Find where the given text appears and provide that cell's center as (X, Y) coordinate. 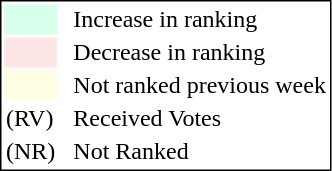
Received Votes (200, 119)
(NR) (30, 151)
Not ranked previous week (200, 85)
Not Ranked (200, 151)
(RV) (30, 119)
Decrease in ranking (200, 53)
Increase in ranking (200, 19)
